Provide the (x, y) coordinate of the cell's center where the given text is located.  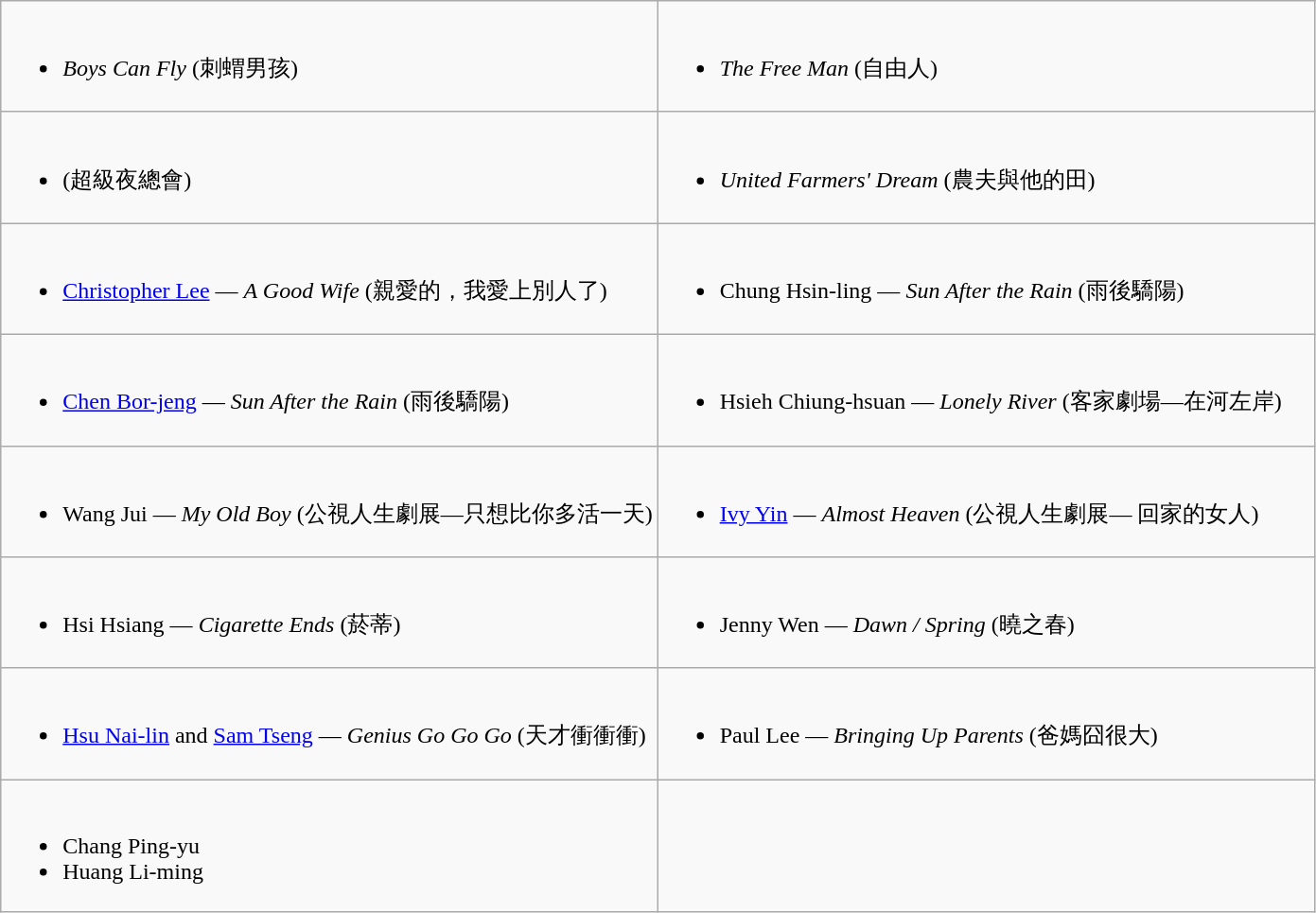
Paul Lee — Bringing Up Parents (爸媽囧很大) (986, 724)
Wang Jui — My Old Boy (公視人生劇展—只想比你多活一天) (329, 501)
Ivy Yin — Almost Heaven (公視人生劇展— 回家的女人) (986, 501)
Chang Ping-yuHuang Li-ming (329, 846)
Chen Bor-jeng — Sun After the Rain (雨後驕陽) (329, 390)
Hsi Hsiang — Cigarette Ends (菸蒂) (329, 613)
Hsieh Chiung-hsuan — Lonely River (客家劇場—在河左岸) (986, 390)
(超級夜總會) (329, 167)
Jenny Wen — Dawn / Spring (曉之春) (986, 613)
The Free Man (自由人) (986, 57)
Christopher Lee — A Good Wife (親愛的，我愛上別人了) (329, 279)
Boys Can Fly (刺蝟男孩) (329, 57)
United Farmers' Dream (農夫與他的田) (986, 167)
Hsu Nai-lin and Sam Tseng — Genius Go Go Go (天才衝衝衝) (329, 724)
Chung Hsin-ling — Sun After the Rain (雨後驕陽) (986, 279)
